Capture the cell that displays the provided text and extract its (X, Y) central coordinate. 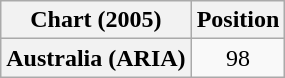
98 (238, 58)
Australia (ARIA) (96, 58)
Position (238, 20)
Chart (2005) (96, 20)
